Return the (X, Y) coordinate for the center point of the cell that contains the specified text.  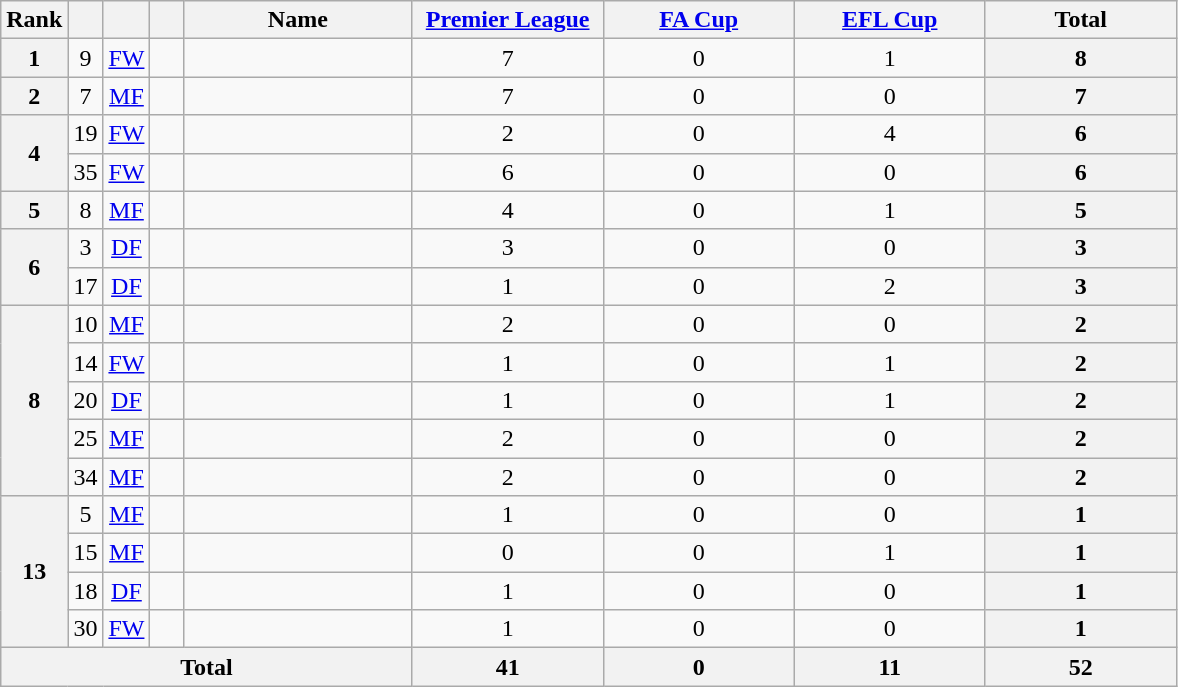
14 (86, 362)
18 (86, 591)
17 (86, 286)
34 (86, 477)
Premier League (508, 20)
41 (508, 667)
30 (86, 629)
10 (86, 324)
Name (298, 20)
20 (86, 400)
25 (86, 438)
15 (86, 553)
EFL Cup (890, 20)
9 (86, 58)
52 (1080, 667)
19 (86, 134)
11 (890, 667)
FA Cup (698, 20)
13 (34, 572)
35 (86, 172)
Rank (34, 20)
